Detect which cell encompasses the target text, then output its (x, y) center coordinate. 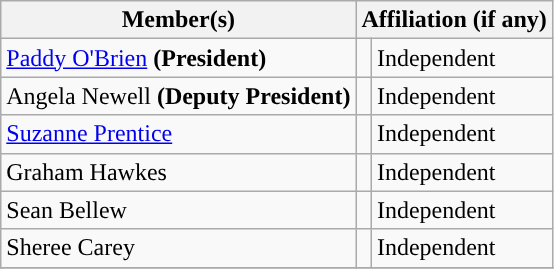
Paddy O'Brien (President) (178, 58)
Affiliation (if any) (454, 20)
Member(s) (178, 20)
Suzanne Prentice (178, 134)
Angela Newell (Deputy President) (178, 96)
Graham Hawkes (178, 172)
Sean Bellew (178, 210)
Sheree Carey (178, 248)
